Scan for the cell matching the given text and deliver its (x, y) coordinate at center. 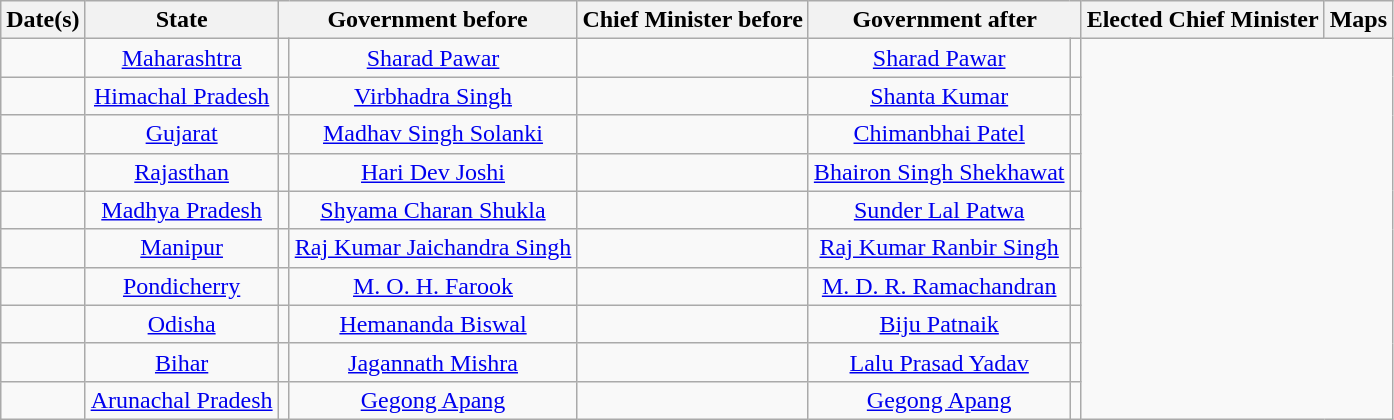
Madhya Pradesh (182, 210)
Government after (944, 20)
Bhairon Singh Shekhawat (939, 172)
Pondicherry (182, 286)
Chimanbhai Patel (939, 134)
Sunder Lal Patwa (939, 210)
Hari Dev Joshi (433, 172)
Shanta Kumar (939, 96)
Arunachal Pradesh (182, 400)
Gujarat (182, 134)
Himachal Pradesh (182, 96)
Odisha (182, 324)
Biju Patnaik (939, 324)
Shyama Charan Shukla (433, 210)
M. O. H. Farook (433, 286)
Raj Kumar Ranbir Singh (939, 248)
Chief Minister before (692, 20)
Elected Chief Minister (1202, 20)
Lalu Prasad Yadav (939, 362)
Madhav Singh Solanki (433, 134)
State (182, 20)
Maharashtra (182, 58)
Date(s) (43, 20)
Manipur (182, 248)
Government before (428, 20)
Rajasthan (182, 172)
Maps (1358, 20)
Virbhadra Singh (433, 96)
Jagannath Mishra (433, 362)
Bihar (182, 362)
M. D. R. Ramachandran (939, 286)
Raj Kumar Jaichandra Singh (433, 248)
Hemananda Biswal (433, 324)
